Find where the given text appears and provide that cell's center as [x, y] coordinate. 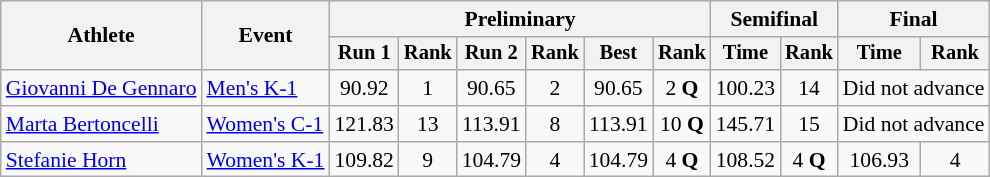
Best [618, 54]
121.83 [364, 124]
Preliminary [520, 19]
2 Q [682, 88]
100.23 [746, 88]
Giovanni De Gennaro [102, 88]
2 [555, 88]
Women's C-1 [265, 124]
Event [265, 36]
8 [555, 124]
14 [809, 88]
10 Q [682, 124]
Run 1 [364, 54]
15 [809, 124]
Semifinal [774, 19]
Final [914, 19]
Athlete [102, 36]
Run 2 [492, 54]
Marta Bertoncelli [102, 124]
145.71 [746, 124]
Men's K-1 [265, 88]
90.92 [364, 88]
13 [428, 124]
1 [428, 88]
